Output the (x, y) coordinate of the center of the cell containing the given text.  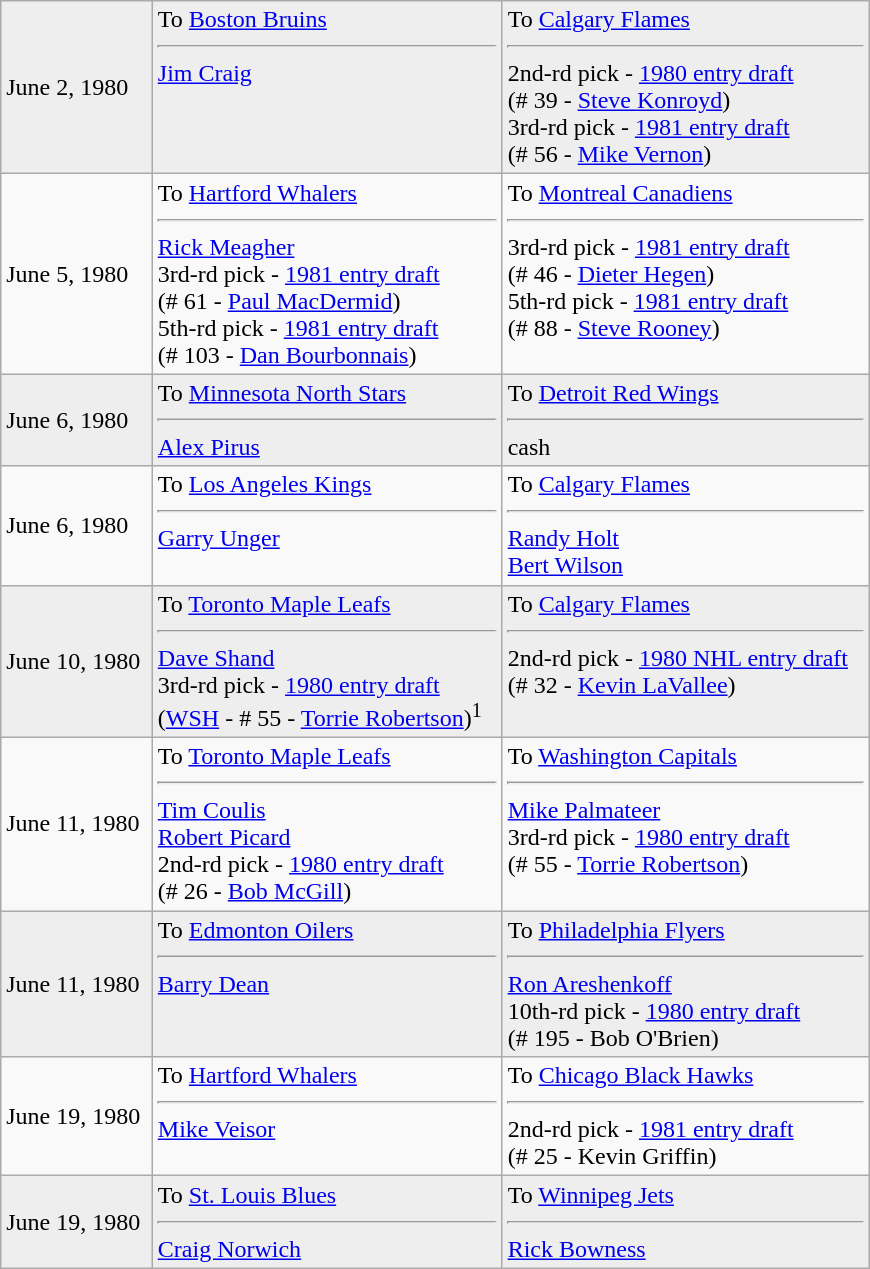
To Winnipeg JetsRick Bowness (686, 1222)
To Detroit Red Wingscash (686, 420)
June 5, 1980 (77, 274)
To Toronto Maple LeafsDave Shand3rd-rd pick - 1980 entry draft(WSH - # 55 - Torrie Robertson)1 (327, 662)
To Calgary FlamesRandy HoltBert Wilson (686, 526)
To St. Louis BluesCraig Norwich (327, 1222)
To Calgary Flames2nd-rd pick - 1980 entry draft(# 39 - Steve Konroyd)3rd-rd pick - 1981 entry draft(# 56 - Mike Vernon) (686, 88)
June 2, 1980 (77, 88)
To Minnesota North StarsAlex Pirus (327, 420)
To Philadelphia FlyersRon Areshenkoff10th-rd pick - 1980 entry draft(# 195 - Bob O'Brien) (686, 984)
To Toronto Maple LeafsTim CoulisRobert Picard2nd-rd pick - 1980 entry draft(# 26 - Bob McGill) (327, 824)
To Calgary Flames2nd-rd pick - 1980 NHL entry draft(# 32 - Kevin LaVallee) (686, 662)
To Los Angeles KingsGarry Unger (327, 526)
To Edmonton OilersBarry Dean (327, 984)
To Hartford WhalersRick Meagher3rd-rd pick - 1981 entry draft(# 61 - Paul MacDermid)5th-rd pick - 1981 entry draft(# 103 - Dan Bourbonnais) (327, 274)
To Boston BruinsJim Craig (327, 88)
To Montreal Canadiens3rd-rd pick - 1981 entry draft(# 46 - Dieter Hegen)5th-rd pick - 1981 entry draft(# 88 - Steve Rooney) (686, 274)
To Washington CapitalsMike Palmateer3rd-rd pick - 1980 entry draft(# 55 - Torrie Robertson) (686, 824)
June 10, 1980 (77, 662)
To Hartford WhalersMike Veisor (327, 1116)
To Chicago Black Hawks2nd-rd pick - 1981 entry draft(# 25 - Kevin Griffin) (686, 1116)
